Determine the [X, Y] coordinate at the center of the cell enclosing the given text.  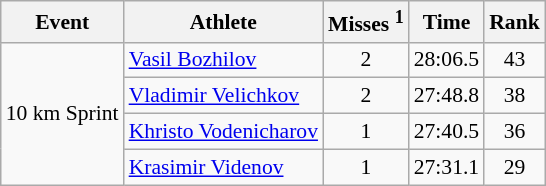
Misses 1 [366, 22]
Rank [514, 22]
Vladimir Velichkov [224, 96]
36 [514, 132]
38 [514, 96]
29 [514, 167]
27:31.1 [446, 167]
43 [514, 60]
27:40.5 [446, 132]
Athlete [224, 22]
27:48.8 [446, 96]
10 km Sprint [62, 113]
Time [446, 22]
Khristo Vodenicharov [224, 132]
28:06.5 [446, 60]
Vasil Bozhilov [224, 60]
Krasimir Videnov [224, 167]
Event [62, 22]
